For the text-containing cell, return its midpoint in (x, y) coordinate format. 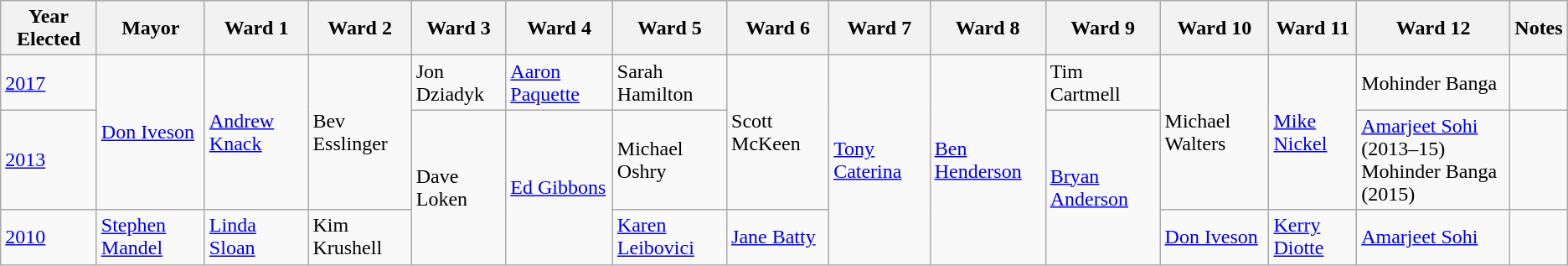
Amarjeet Sohi (2013–15)Mohinder Banga (2015) (1434, 159)
Mike Nickel (1313, 133)
Michael Walters (1215, 133)
Tony Caterina (879, 159)
Notes (1540, 29)
Jane Batty (778, 237)
Jon Dziadyk (459, 82)
Ward 3 (459, 29)
Aaron Paquette (560, 82)
Tim Cartmell (1102, 82)
Ed Gibbons (560, 187)
Ward 10 (1215, 29)
Karen Leibovici (669, 237)
Ward 1 (256, 29)
Stephen Mandel (151, 237)
Linda Sloan (256, 237)
2013 (49, 159)
2010 (49, 237)
Ward 2 (360, 29)
Bryan Anderson (1102, 187)
Kerry Diotte (1313, 237)
Ward 8 (988, 29)
Ward 6 (778, 29)
Ward 5 (669, 29)
Ward 12 (1434, 29)
Ben Henderson (988, 159)
Year Elected (49, 29)
Bev Esslinger (360, 133)
Ward 9 (1102, 29)
Ward 11 (1313, 29)
Mayor (151, 29)
Sarah Hamilton (669, 82)
2017 (49, 82)
Michael Oshry (669, 159)
Amarjeet Sohi (1434, 237)
Dave Loken (459, 187)
Ward 4 (560, 29)
Ward 7 (879, 29)
Mohinder Banga (1434, 82)
Andrew Knack (256, 133)
Scott McKeen (778, 133)
Kim Krushell (360, 237)
